Output the [X, Y] coordinate of the center of the cell containing the given text.  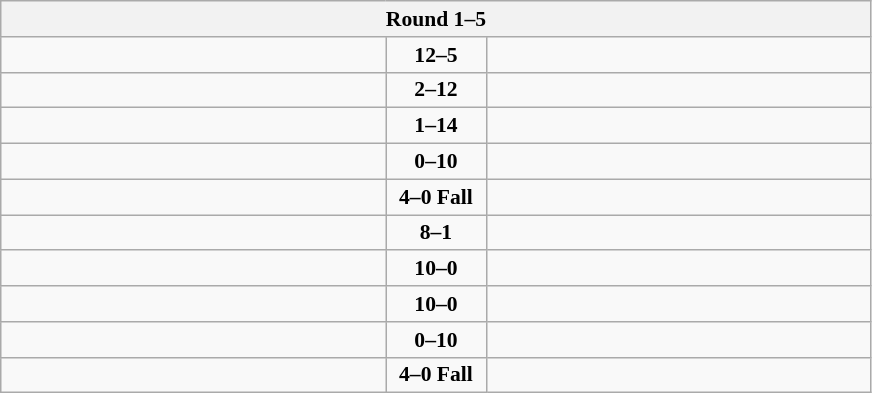
Round 1–5 [436, 19]
2–12 [436, 90]
12–5 [436, 55]
8–1 [436, 233]
1–14 [436, 126]
